Search for the cell housing the specified text and yield its [x, y] center coordinate. 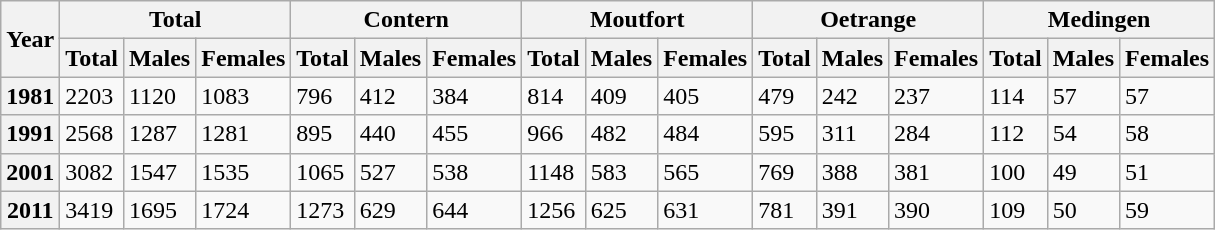
895 [323, 134]
2011 [30, 210]
769 [785, 172]
484 [706, 134]
631 [706, 210]
1065 [323, 172]
391 [852, 210]
796 [323, 96]
412 [390, 96]
58 [1168, 134]
1535 [244, 172]
565 [706, 172]
1695 [159, 210]
1256 [554, 210]
109 [1016, 210]
54 [1083, 134]
405 [706, 96]
381 [936, 172]
644 [474, 210]
311 [852, 134]
100 [1016, 172]
1083 [244, 96]
50 [1083, 210]
3419 [92, 210]
390 [936, 210]
479 [785, 96]
2001 [30, 172]
625 [621, 210]
1287 [159, 134]
1981 [30, 96]
Oetrange [868, 20]
2203 [92, 96]
384 [474, 96]
1148 [554, 172]
409 [621, 96]
966 [554, 134]
1120 [159, 96]
1724 [244, 210]
482 [621, 134]
629 [390, 210]
527 [390, 172]
1991 [30, 134]
114 [1016, 96]
1273 [323, 210]
388 [852, 172]
2568 [92, 134]
814 [554, 96]
595 [785, 134]
Year [30, 39]
1547 [159, 172]
Medingen [1100, 20]
455 [474, 134]
59 [1168, 210]
284 [936, 134]
583 [621, 172]
3082 [92, 172]
242 [852, 96]
112 [1016, 134]
49 [1083, 172]
Moutfort [638, 20]
1281 [244, 134]
440 [390, 134]
237 [936, 96]
781 [785, 210]
51 [1168, 172]
Contern [406, 20]
538 [474, 172]
